Output the (x, y) coordinate of the center of the cell containing the given text.  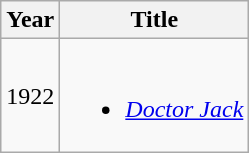
Doctor Jack (154, 96)
Title (154, 20)
1922 (30, 96)
Year (30, 20)
